Return [X, Y] of the center of cell containing provided text 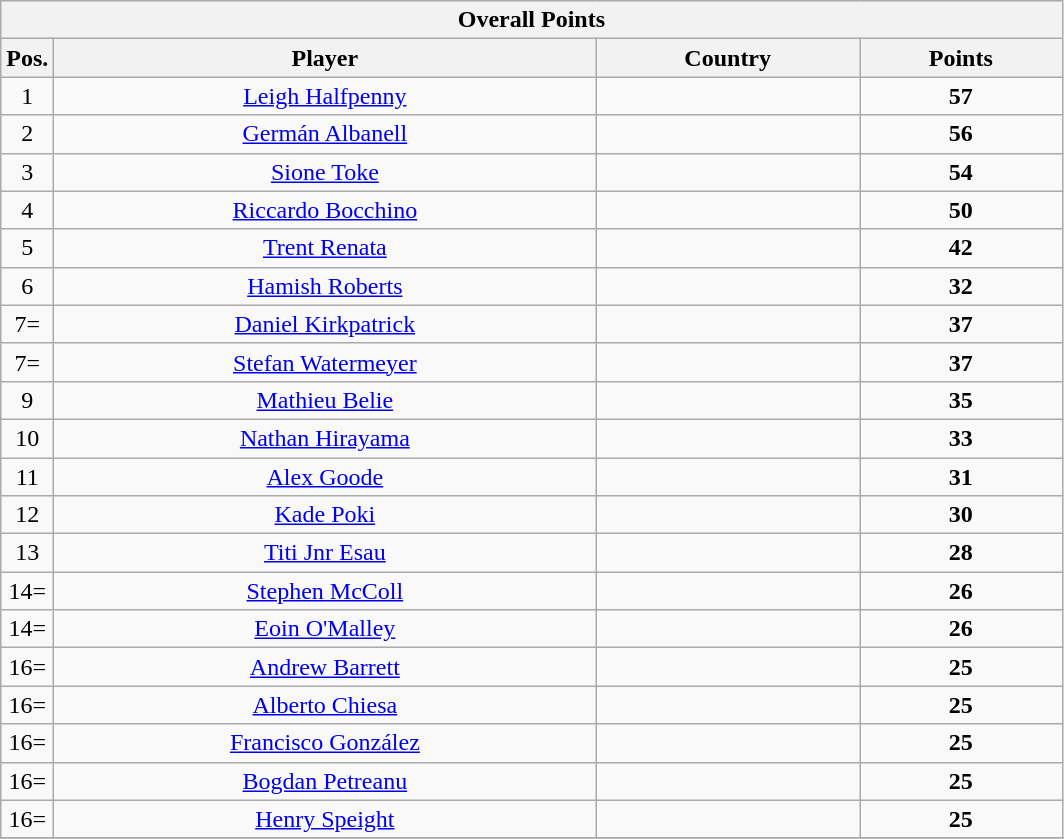
Nathan Hirayama [325, 438]
5 [28, 248]
Henry Speight [325, 819]
Andrew Barrett [325, 667]
Player [325, 58]
3 [28, 172]
31 [961, 477]
57 [961, 96]
Sione Toke [325, 172]
Overall Points [532, 20]
Bogdan Petreanu [325, 781]
2 [28, 134]
Stephen McColl [325, 591]
12 [28, 515]
Riccardo Bocchino [325, 210]
Pos. [28, 58]
56 [961, 134]
1 [28, 96]
Stefan Watermeyer [325, 362]
42 [961, 248]
Germán Albanell [325, 134]
32 [961, 286]
Points [961, 58]
Kade Poki [325, 515]
33 [961, 438]
11 [28, 477]
Eoin O'Malley [325, 629]
Daniel Kirkpatrick [325, 324]
30 [961, 515]
10 [28, 438]
Alberto Chiesa [325, 705]
9 [28, 400]
6 [28, 286]
Leigh Halfpenny [325, 96]
Country [728, 58]
Alex Goode [325, 477]
50 [961, 210]
Francisco González [325, 743]
4 [28, 210]
Trent Renata [325, 248]
28 [961, 553]
13 [28, 553]
Hamish Roberts [325, 286]
Mathieu Belie [325, 400]
54 [961, 172]
Titi Jnr Esau [325, 553]
35 [961, 400]
